Scan for the cell matching the given text and deliver its (X, Y) coordinate at center. 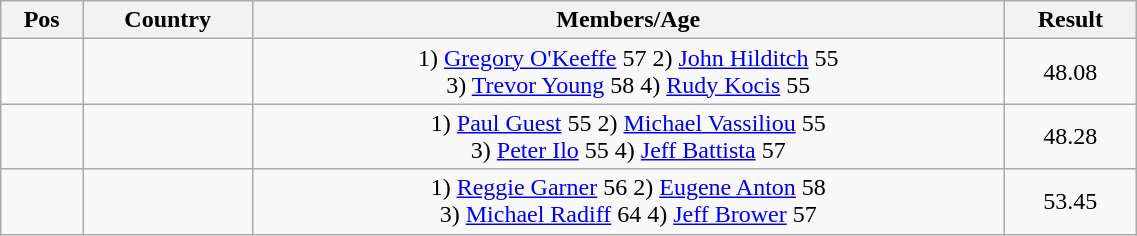
48.28 (1070, 136)
Pos (42, 20)
Members/Age (628, 20)
1) Reggie Garner 56 2) Eugene Anton 583) Michael Radiff 64 4) Jeff Brower 57 (628, 202)
48.08 (1070, 72)
Country (168, 20)
Result (1070, 20)
1) Gregory O'Keeffe 57 2) John Hilditch 553) Trevor Young 58 4) Rudy Kocis 55 (628, 72)
53.45 (1070, 202)
1) Paul Guest 55 2) Michael Vassiliou 553) Peter Ilo 55 4) Jeff Battista 57 (628, 136)
